Pinpoint the cell where the given text exists, returning its [X, Y] midpoint coordinate. 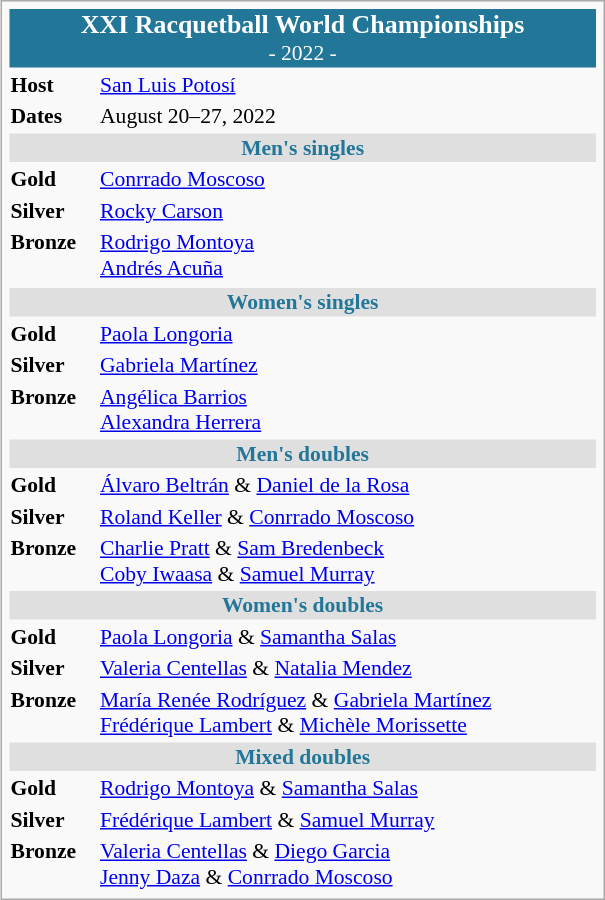
Rodrigo Montoya & Samantha Salas [348, 788]
Conrrado Moscoso [348, 179]
Frédérique Lambert & Samuel Murray [348, 819]
Dates [52, 116]
Women's doubles [302, 605]
Women's singles [302, 302]
Charlie Pratt & Sam Bredenbeck Coby Iwaasa & Samuel Murray [348, 561]
Rodrigo Montoya Andrés Acuña [348, 255]
Host [52, 84]
San Luis Potosí [348, 84]
Gabriela Martínez [348, 365]
August 20–27, 2022 [348, 116]
Men's singles [302, 147]
Roland Keller & Conrrado Moscoso [348, 516]
Mixed doubles [302, 756]
Paola Longoria [348, 333]
Álvaro Beltrán & Daniel de la Rosa [348, 485]
Rocky Carson [348, 210]
Valeria Centellas & Natalia Mendez [348, 668]
XXI Racquetball World Championships- 2022 - [302, 38]
Valeria Centellas & Diego Garcia Jenny Daza & Conrrado Moscoso [348, 864]
Angélica Barrios Alexandra Herrera [348, 409]
Men's doubles [302, 453]
Paola Longoria & Samantha Salas [348, 636]
María Renée Rodríguez & Gabriela Martínez Frédérique Lambert & Michèle Morissette [348, 712]
